Return (x, y) of the center of cell containing provided text 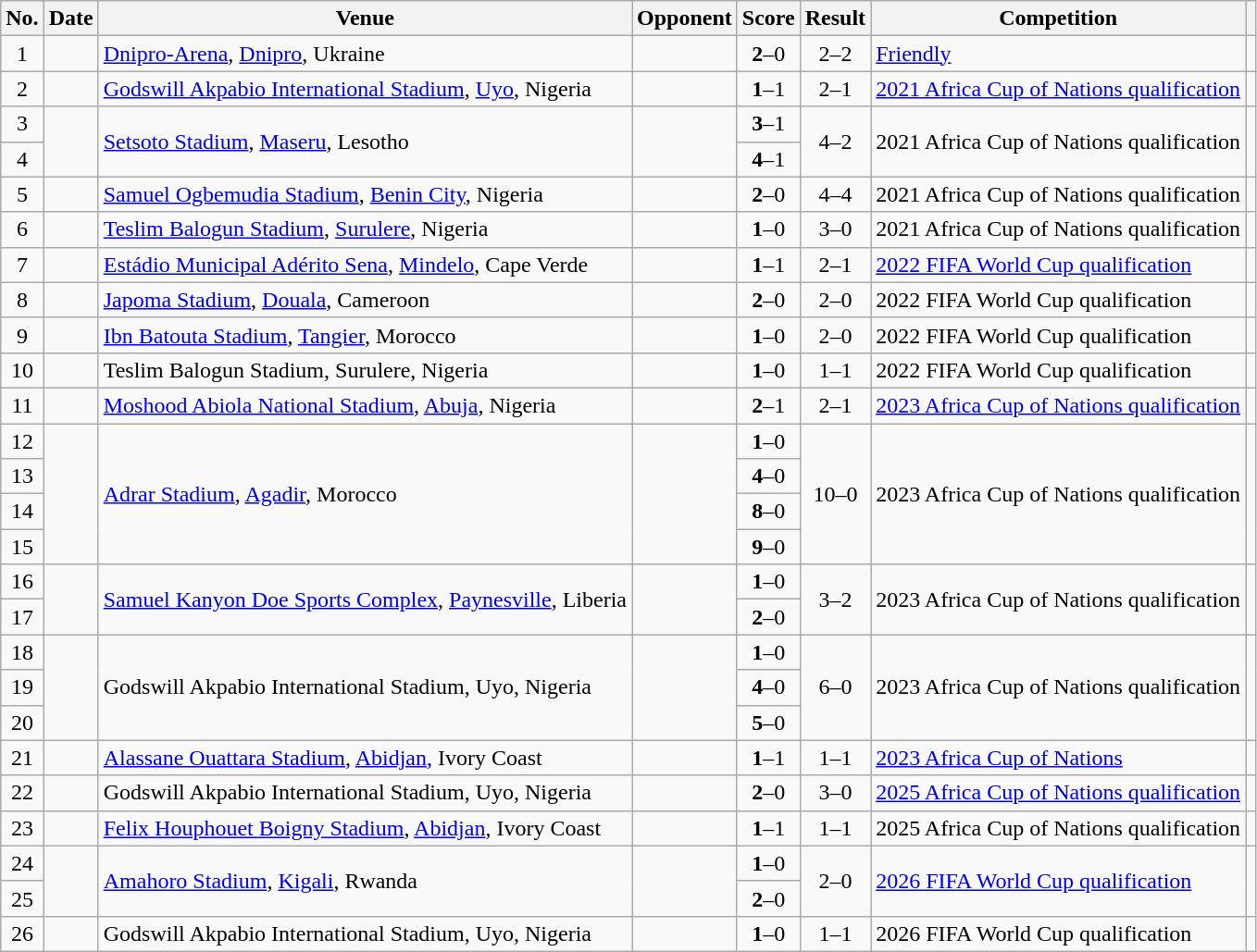
22 (22, 793)
25 (22, 898)
Adrar Stadium, Agadir, Morocco (365, 494)
4–4 (835, 194)
Samuel Ogbemudia Stadium, Benin City, Nigeria (365, 194)
16 (22, 582)
Score (768, 19)
7 (22, 265)
Result (835, 19)
17 (22, 617)
4 (22, 159)
Ibn Batouta Stadium, Tangier, Morocco (365, 335)
8 (22, 300)
8–0 (768, 512)
9 (22, 335)
Alassane Ouattara Stadium, Abidjan, Ivory Coast (365, 758)
6–0 (835, 687)
Date (70, 19)
6 (22, 229)
11 (22, 405)
2–2 (835, 54)
23 (22, 828)
Setsoto Stadium, Maseru, Lesotho (365, 142)
10–0 (835, 494)
2023 Africa Cup of Nations (1059, 758)
9–0 (768, 547)
20 (22, 723)
Competition (1059, 19)
4–1 (768, 159)
24 (22, 863)
Moshood Abiola National Stadium, Abuja, Nigeria (365, 405)
19 (22, 687)
14 (22, 512)
21 (22, 758)
Dnipro-Arena, Dnipro, Ukraine (365, 54)
1 (22, 54)
Japoma Stadium, Douala, Cameroon (365, 300)
3 (22, 124)
13 (22, 476)
Estádio Municipal Adérito Sena, Mindelo, Cape Verde (365, 265)
5 (22, 194)
Friendly (1059, 54)
18 (22, 652)
3–1 (768, 124)
12 (22, 441)
Samuel Kanyon Doe Sports Complex, Paynesville, Liberia (365, 600)
3–2 (835, 600)
Opponent (685, 19)
26 (22, 933)
4–2 (835, 142)
15 (22, 547)
5–0 (768, 723)
Felix Houphouet Boigny Stadium, Abidjan, Ivory Coast (365, 828)
10 (22, 370)
2 (22, 89)
Venue (365, 19)
No. (22, 19)
Amahoro Stadium, Kigali, Rwanda (365, 881)
